Detect which cell encompasses the target text, then output its (X, Y) center coordinate. 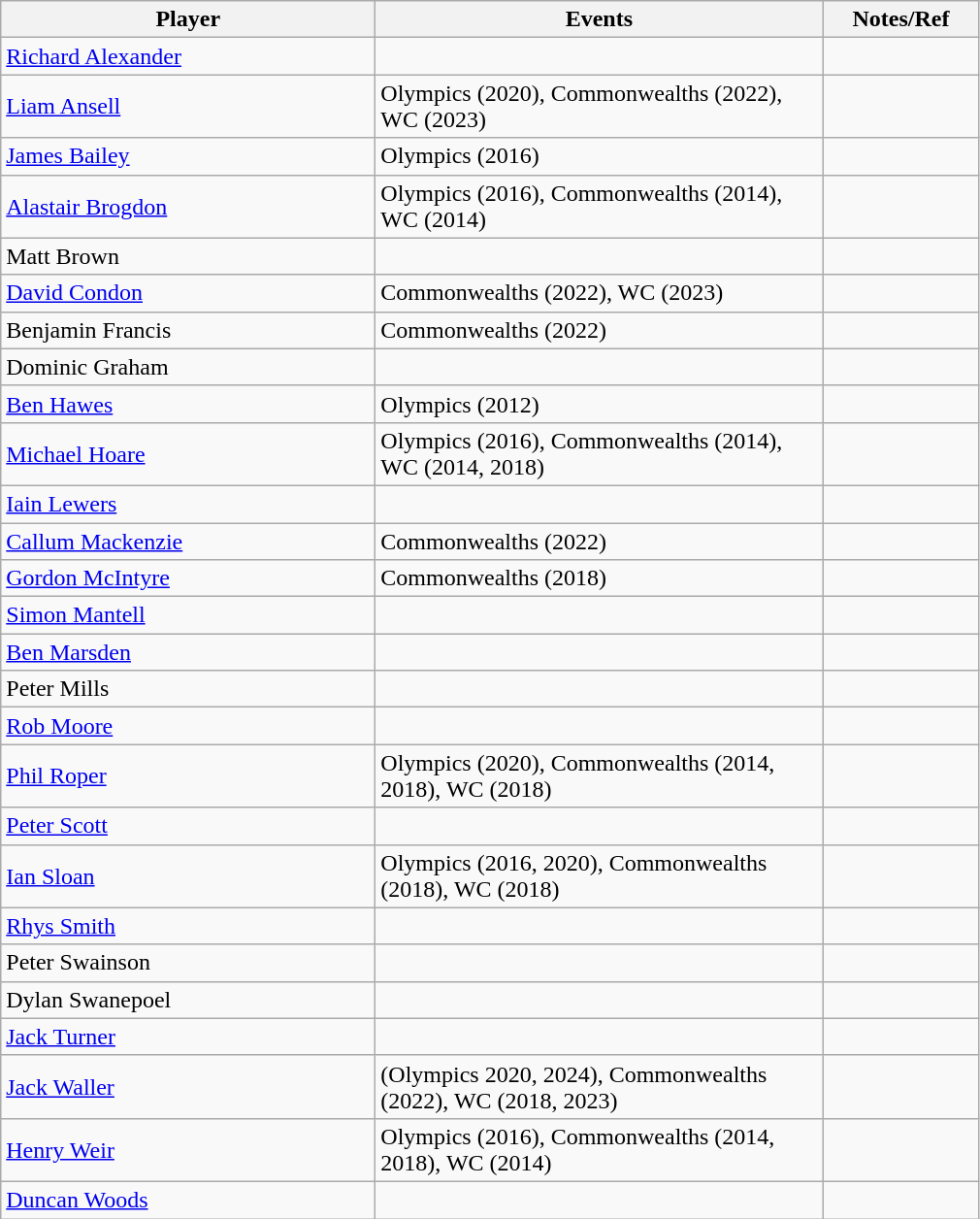
Olympics (2020), Commonwealths (2014, 2018), WC (2018) (600, 776)
Olympics (2012) (600, 404)
(Olympics 2020, 2024), Commonwealths (2022), WC (2018, 2023) (600, 1087)
James Bailey (188, 156)
Olympics (2016) (600, 156)
Dominic Graham (188, 367)
Rob Moore (188, 726)
Olympics (2016, 2020), Commonwealths (2018), WC (2018) (600, 875)
Simon Mantell (188, 615)
Peter Mills (188, 689)
Jack Turner (188, 1037)
Duncan Woods (188, 1200)
Notes/Ref (900, 19)
David Condon (188, 293)
Dylan Swanepoel (188, 1000)
Olympics (2020), Commonwealths (2022), WC (2023) (600, 107)
Rhys Smith (188, 926)
Michael Hoare (188, 454)
Ben Marsden (188, 652)
Ian Sloan (188, 875)
Liam Ansell (188, 107)
Matt Brown (188, 256)
Henry Weir (188, 1149)
Jack Waller (188, 1087)
Richard Alexander (188, 56)
Ben Hawes (188, 404)
Callum Mackenzie (188, 541)
Olympics (2016), Commonwealths (2014), WC (2014) (600, 206)
Events (600, 19)
Phil Roper (188, 776)
Commonwealths (2018) (600, 578)
Benjamin Francis (188, 330)
Olympics (2016), Commonwealths (2014), WC (2014, 2018) (600, 454)
Gordon McIntyre (188, 578)
Player (188, 19)
Olympics (2016), Commonwealths (2014, 2018), WC (2014) (600, 1149)
Peter Swainson (188, 963)
Alastair Brogdon (188, 206)
Commonwealths (2022), WC (2023) (600, 293)
Iain Lewers (188, 504)
Peter Scott (188, 826)
